From the cell containing the given text, extract its center point as (X, Y) coordinate. 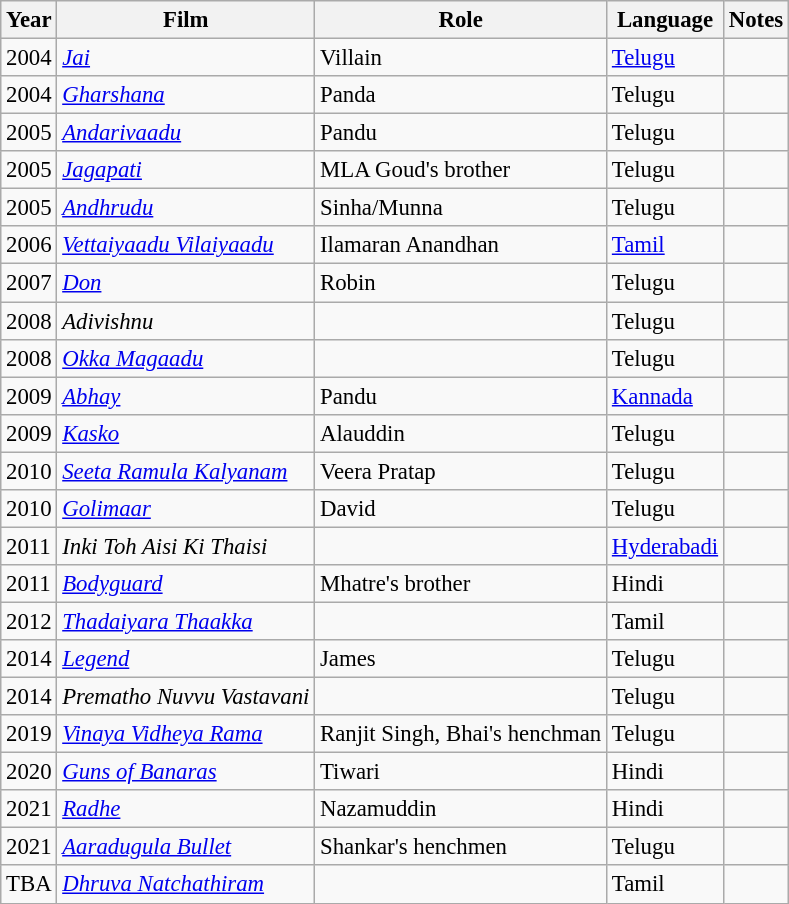
Prematho Nuvvu Vastavani (186, 697)
Radhe (186, 809)
Andarivaadu (186, 133)
2019 (29, 734)
David (461, 509)
Gharshana (186, 95)
2006 (29, 245)
MLA Goud's brother (461, 170)
James (461, 659)
Year (29, 20)
2012 (29, 621)
Adivishnu (186, 321)
Thadaiyara Thaakka (186, 621)
2020 (29, 772)
2007 (29, 283)
Veera Pratap (461, 471)
Jai (186, 58)
Golimaar (186, 509)
Vettaiyaadu Vilaiyaadu (186, 245)
Legend (186, 659)
Don (186, 283)
Seeta Ramula Kalyanam (186, 471)
Villain (461, 58)
Inki Toh Aisi Ki Thaisi (186, 546)
Film (186, 20)
Alauddin (461, 433)
Robin (461, 283)
TBA (29, 885)
Role (461, 20)
Mhatre's brother (461, 584)
Aaradugula Bullet (186, 847)
Guns of Banaras (186, 772)
Jagapati (186, 170)
Andhrudu (186, 208)
Hyderabadi (666, 546)
Kannada (666, 396)
Bodyguard (186, 584)
Sinha/Munna (461, 208)
Notes (756, 20)
Language (666, 20)
Kasko (186, 433)
Panda (461, 95)
Tiwari (461, 772)
Shankar's henchmen (461, 847)
Vinaya Vidheya Rama (186, 734)
Dhruva Natchathiram (186, 885)
Ilamaran Anandhan (461, 245)
Okka Magaadu (186, 358)
Nazamuddin (461, 809)
Abhay (186, 396)
Ranjit Singh, Bhai's henchman (461, 734)
